Scan for the cell matching the given text and deliver its (X, Y) coordinate at center. 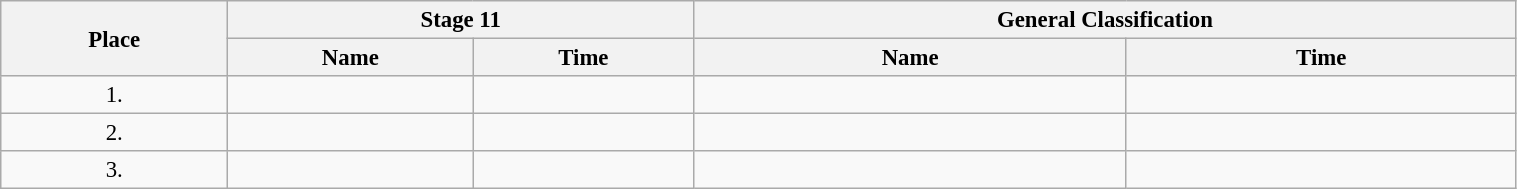
Place (114, 38)
Stage 11 (461, 20)
3. (114, 170)
2. (114, 133)
General Classification (1105, 20)
1. (114, 95)
